For the text-containing cell, return its midpoint in [x, y] coordinate format. 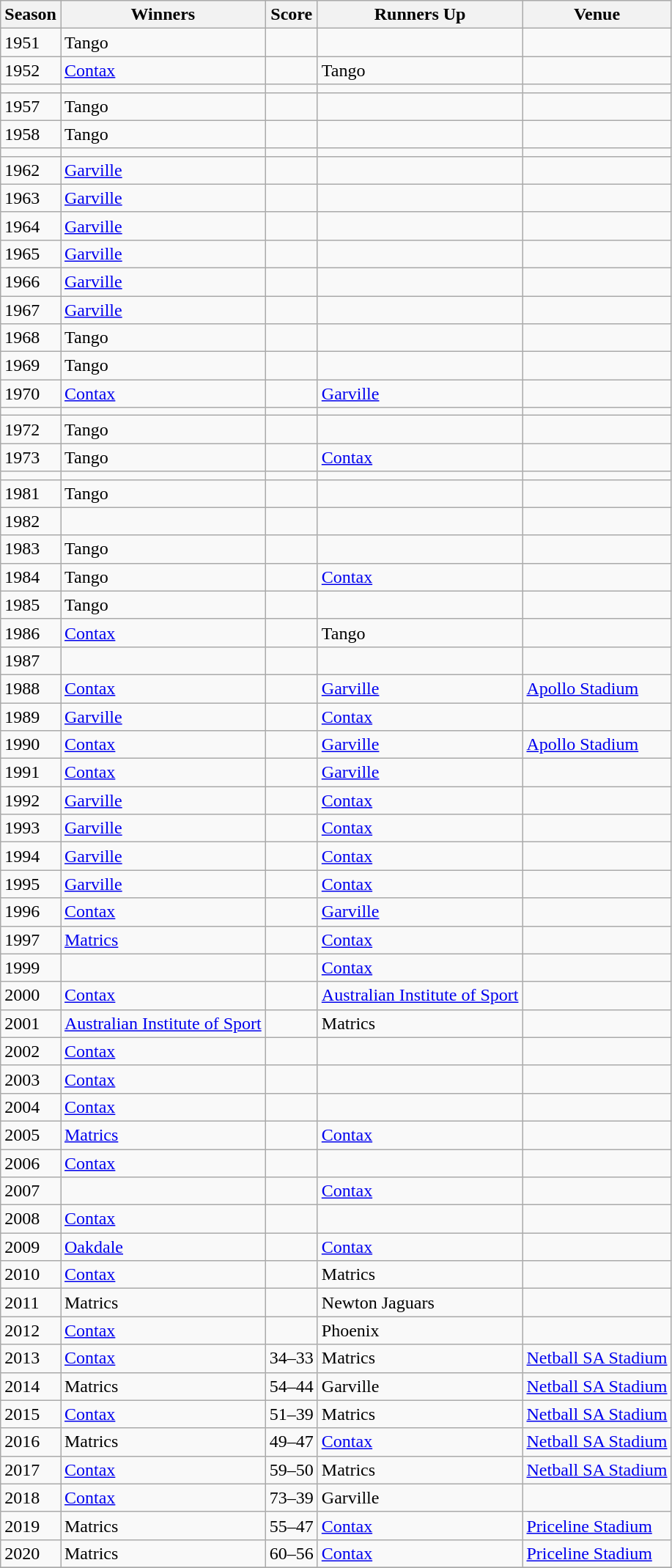
1993 [31, 828]
2002 [31, 1051]
Runners Up [420, 15]
1995 [31, 884]
1965 [31, 254]
1999 [31, 968]
2014 [31, 1386]
2008 [31, 1219]
1990 [31, 745]
2000 [31, 995]
1997 [31, 940]
Score [292, 15]
1952 [31, 70]
34–33 [292, 1358]
1984 [31, 577]
1964 [31, 226]
1994 [31, 856]
2009 [31, 1247]
1988 [31, 688]
1983 [31, 549]
2017 [31, 1470]
1996 [31, 912]
2016 [31, 1442]
1967 [31, 310]
2019 [31, 1525]
1970 [31, 394]
2018 [31, 1498]
1966 [31, 281]
2013 [31, 1358]
1958 [31, 134]
1968 [31, 338]
2004 [31, 1107]
1987 [31, 660]
59–50 [292, 1470]
60–56 [292, 1553]
2003 [31, 1079]
1969 [31, 366]
2001 [31, 1023]
1957 [31, 106]
Phoenix [420, 1330]
2011 [31, 1303]
1981 [31, 493]
1989 [31, 716]
1951 [31, 43]
2012 [31, 1330]
1963 [31, 198]
Oakdale [163, 1247]
2007 [31, 1191]
2020 [31, 1553]
1985 [31, 605]
2015 [31, 1414]
2010 [31, 1275]
1972 [31, 430]
Winners [163, 15]
55–47 [292, 1525]
Venue [597, 15]
51–39 [292, 1414]
2006 [31, 1163]
1991 [31, 773]
1982 [31, 521]
73–39 [292, 1498]
Newton Jaguars [420, 1303]
1986 [31, 633]
1992 [31, 800]
1973 [31, 457]
Season [31, 15]
1962 [31, 170]
49–47 [292, 1442]
54–44 [292, 1386]
2005 [31, 1135]
